Identify which cell holds the provided text, then report its [x, y] central coordinate. 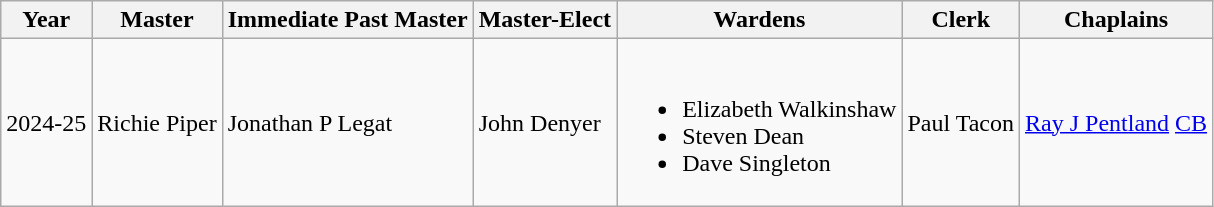
Year [46, 20]
Wardens [760, 20]
Clerk [961, 20]
Jonathan P Legat [348, 122]
Immediate Past Master [348, 20]
Master [157, 20]
Richie Piper [157, 122]
Chaplains [1116, 20]
Ray J Pentland CB [1116, 122]
John Denyer [544, 122]
Paul Tacon [961, 122]
Elizabeth WalkinshawSteven DeanDave Singleton [760, 122]
2024-25 [46, 122]
Master-Elect [544, 20]
